Find where the given text appears and provide that cell's center as (X, Y) coordinate. 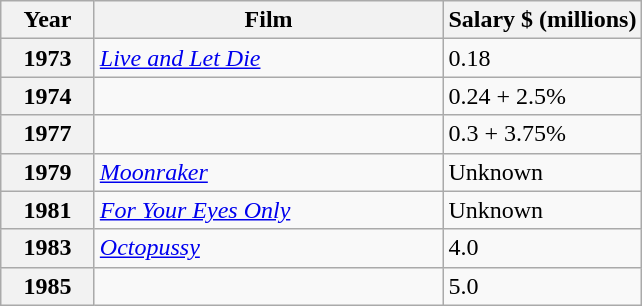
Moonraker (268, 172)
Year (48, 20)
1974 (48, 96)
0.3 + 3.75% (542, 134)
5.0 (542, 286)
1983 (48, 248)
1973 (48, 58)
1981 (48, 210)
1985 (48, 286)
0.24 + 2.5% (542, 96)
Octopussy (268, 248)
For Your Eyes Only (268, 210)
4.0 (542, 248)
1979 (48, 172)
0.18 (542, 58)
Film (268, 20)
1977 (48, 134)
Live and Let Die (268, 58)
Salary $ (millions) (542, 20)
